Extract the (x, y) coordinate from the center of the cell holding the provided text.  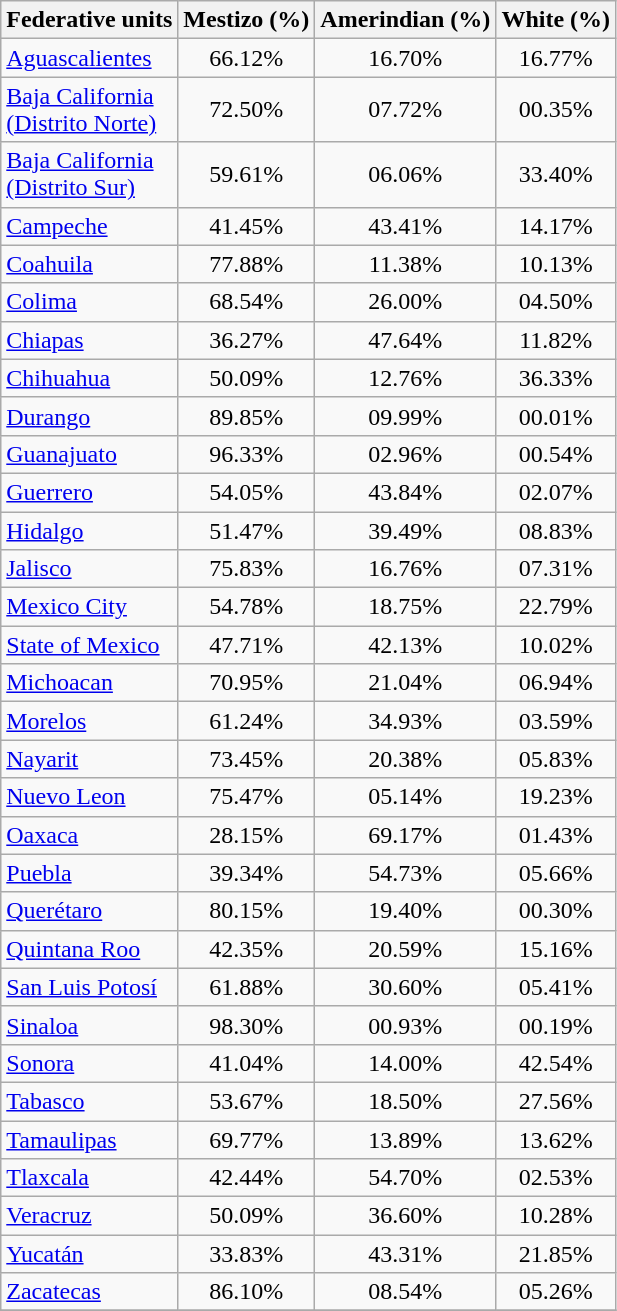
00.30% (556, 911)
39.49% (406, 531)
Baja California(Distrito Norte) (90, 110)
26.00% (406, 302)
Durango (90, 416)
20.59% (406, 949)
96.33% (246, 454)
13.89% (406, 1139)
70.95% (246, 683)
Oaxaca (90, 835)
Nuevo Leon (90, 797)
Querétaro (90, 911)
72.50% (246, 110)
Campeche (90, 226)
41.45% (246, 226)
18.75% (406, 607)
69.17% (406, 835)
51.47% (246, 531)
68.54% (246, 302)
16.70% (406, 58)
16.76% (406, 569)
Mestizo (%) (246, 20)
02.07% (556, 492)
33.40% (556, 174)
Zacatecas (90, 1292)
43.41% (406, 226)
73.45% (246, 759)
89.85% (246, 416)
White (%) (556, 20)
Nayarit (90, 759)
Mexico City (90, 607)
06.94% (556, 683)
18.50% (406, 1101)
Sonora (90, 1063)
Tamaulipas (90, 1139)
14.00% (406, 1063)
98.30% (246, 1025)
Guerrero (90, 492)
36.33% (556, 378)
Tabasco (90, 1101)
05.26% (556, 1292)
Veracruz (90, 1216)
28.15% (246, 835)
Sinaloa (90, 1025)
22.79% (556, 607)
54.73% (406, 873)
Baja California(Distrito Sur) (90, 174)
10.02% (556, 645)
01.43% (556, 835)
21.85% (556, 1254)
Chihuahua (90, 378)
27.56% (556, 1101)
Yucatán (90, 1254)
41.04% (246, 1063)
09.99% (406, 416)
42.44% (246, 1178)
15.16% (556, 949)
20.38% (406, 759)
54.78% (246, 607)
00.54% (556, 454)
03.59% (556, 721)
Coahuila (90, 264)
75.47% (246, 797)
43.31% (406, 1254)
05.66% (556, 873)
05.14% (406, 797)
13.62% (556, 1139)
77.88% (246, 264)
02.53% (556, 1178)
59.61% (246, 174)
33.83% (246, 1254)
11.82% (556, 340)
36.60% (406, 1216)
Amerindian (%) (406, 20)
Colima (90, 302)
Hidalgo (90, 531)
12.76% (406, 378)
47.71% (246, 645)
00.35% (556, 110)
02.96% (406, 454)
21.04% (406, 683)
19.40% (406, 911)
Puebla (90, 873)
54.05% (246, 492)
19.23% (556, 797)
05.41% (556, 987)
00.19% (556, 1025)
00.93% (406, 1025)
34.93% (406, 721)
61.24% (246, 721)
Michoacan (90, 683)
00.01% (556, 416)
Tlaxcala (90, 1178)
36.27% (246, 340)
14.17% (556, 226)
07.31% (556, 569)
San Luis Potosí (90, 987)
42.13% (406, 645)
42.54% (556, 1063)
54.70% (406, 1178)
Quintana Roo (90, 949)
10.28% (556, 1216)
State of Mexico (90, 645)
06.06% (406, 174)
42.35% (246, 949)
11.38% (406, 264)
75.83% (246, 569)
53.67% (246, 1101)
80.15% (246, 911)
39.34% (246, 873)
47.64% (406, 340)
08.54% (406, 1292)
16.77% (556, 58)
Guanajuato (90, 454)
04.50% (556, 302)
Federative units (90, 20)
66.12% (246, 58)
Aguascalientes (90, 58)
69.77% (246, 1139)
43.84% (406, 492)
30.60% (406, 987)
07.72% (406, 110)
08.83% (556, 531)
Morelos (90, 721)
61.88% (246, 987)
86.10% (246, 1292)
05.83% (556, 759)
10.13% (556, 264)
Jalisco (90, 569)
Chiapas (90, 340)
